Provide the (X, Y) coordinate of the cell's center where the given text is located.  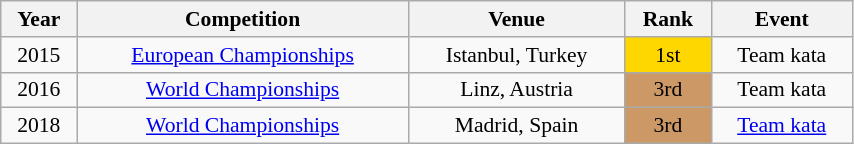
Year (39, 19)
Venue (516, 19)
European Championships (243, 55)
Istanbul, Turkey (516, 55)
Linz, Austria (516, 90)
Madrid, Spain (516, 126)
2015 (39, 55)
Event (782, 19)
1st (668, 55)
2016 (39, 90)
Rank (668, 19)
2018 (39, 126)
Competition (243, 19)
